Search for the cell housing the specified text and yield its [x, y] center coordinate. 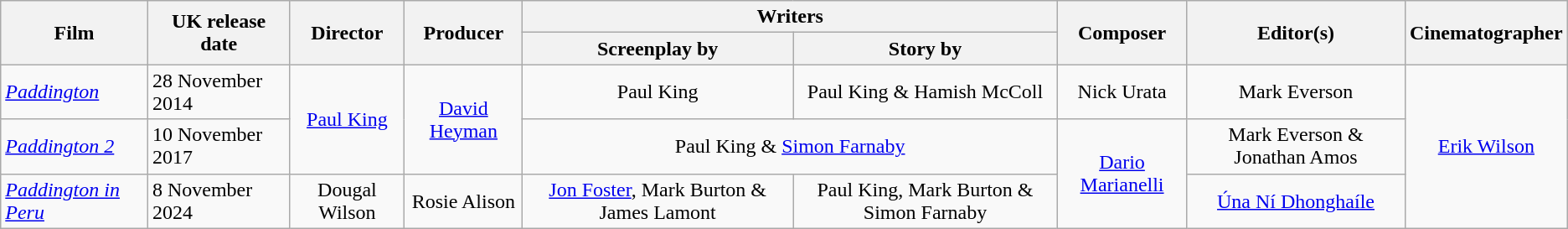
Paddington [75, 92]
Dougal Wilson [347, 201]
Paul King & Simon Farnaby [791, 146]
UK release date [219, 33]
Dario Marianelli [1122, 174]
28 November 2014 [219, 92]
Story by [925, 49]
Paul King, Mark Burton & Simon Farnaby [925, 201]
Editor(s) [1297, 33]
Director [347, 33]
Cinematographer [1486, 33]
Erik Wilson [1486, 146]
Film [75, 33]
Paul King & Hamish McColl [925, 92]
Mark Everson [1297, 92]
Rosie Alison [464, 201]
Writers [791, 17]
Jon Foster, Mark Burton & James Lamont [658, 201]
Úna Ní Dhonghaíle [1297, 201]
Mark Everson & Jonathan Amos [1297, 146]
Producer [464, 33]
8 November 2024 [219, 201]
Screenplay by [658, 49]
Paddington 2 [75, 146]
Nick Urata [1122, 92]
Composer [1122, 33]
David Heyman [464, 119]
Paddington in Peru [75, 201]
10 November 2017 [219, 146]
